Output the [x, y] coordinate of the center of the cell containing the given text.  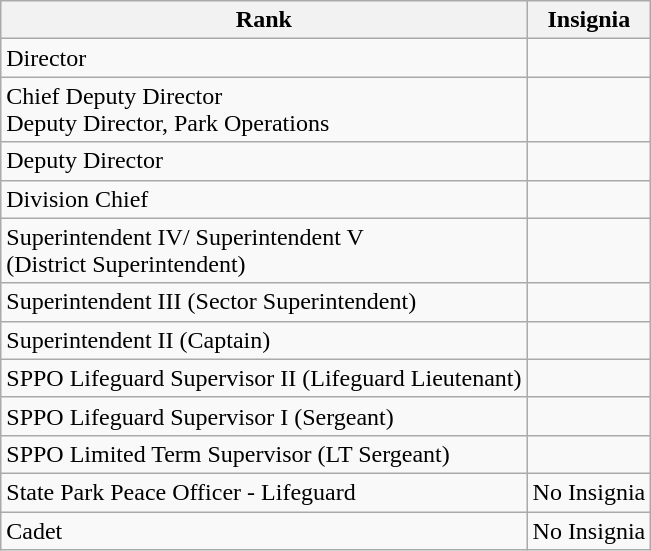
Superintendent II (Captain) [264, 340]
Superintendent IV/ Superintendent V(District Superintendent) [264, 250]
Chief Deputy DirectorDeputy Director, Park Operations [264, 110]
Rank [264, 20]
Insignia [589, 20]
Deputy Director [264, 161]
Superintendent III (Sector Superintendent) [264, 302]
Division Chief [264, 199]
SPPO Lifeguard Supervisor II (Lifeguard Lieutenant) [264, 378]
SPPO Limited Term Supervisor (LT Sergeant) [264, 454]
Director [264, 58]
SPPO Lifeguard Supervisor I (Sergeant) [264, 416]
Cadet [264, 531]
State Park Peace Officer - Lifeguard [264, 492]
